For the text-containing cell, return its midpoint in [x, y] coordinate format. 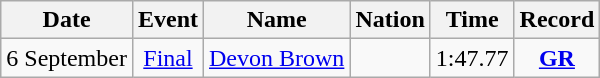
Devon Brown [277, 58]
Name [277, 20]
Record [557, 20]
Date [67, 20]
GR [557, 58]
Event [168, 20]
6 September [67, 58]
Final [168, 58]
Nation [390, 20]
1:47.77 [472, 58]
Time [472, 20]
